Search for the cell housing the specified text and yield its (X, Y) center coordinate. 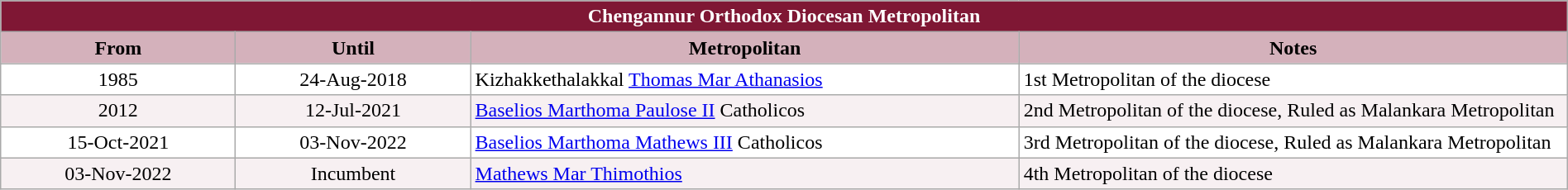
4th Metropolitan of the diocese (1293, 173)
Incumbent (353, 173)
From (118, 48)
15-Oct-2021 (118, 142)
3rd Metropolitan of the diocese, Ruled as Malankara Metropolitan (1293, 142)
Baselios Marthoma Paulose II Catholicos (744, 111)
Notes (1293, 48)
Mathews Mar Thimothios (744, 173)
2012 (118, 111)
Until (353, 48)
1st Metropolitan of the diocese (1293, 79)
2nd Metropolitan of the diocese, Ruled as Malankara Metropolitan (1293, 111)
Chengannur Orthodox Diocesan Metropolitan (784, 17)
1985 (118, 79)
24-Aug-2018 (353, 79)
Baselios Marthoma Mathews III Catholicos (744, 142)
Kizhakkethalakkal Thomas Mar Athanasios (744, 79)
Metropolitan (744, 48)
12-Jul-2021 (353, 111)
